Detect which cell encompasses the target text, then output its (x, y) center coordinate. 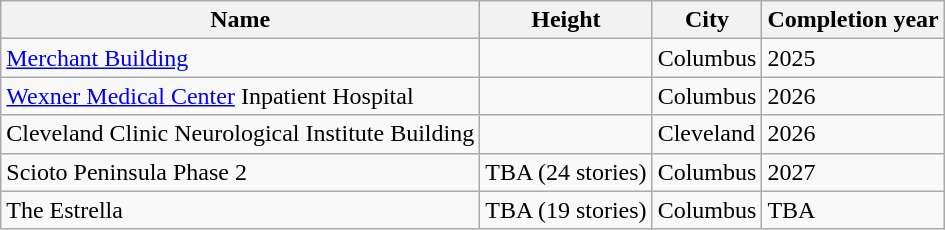
Wexner Medical Center Inpatient Hospital (240, 96)
TBA (24 stories) (566, 172)
Merchant Building (240, 58)
The Estrella (240, 210)
Name (240, 20)
2025 (853, 58)
Cleveland Clinic Neurological Institute Building (240, 134)
2027 (853, 172)
TBA (853, 210)
Scioto Peninsula Phase 2 (240, 172)
Cleveland (707, 134)
TBA (19 stories) (566, 210)
Height (566, 20)
Completion year (853, 20)
City (707, 20)
